Identify which cell holds the provided text, then report its (X, Y) central coordinate. 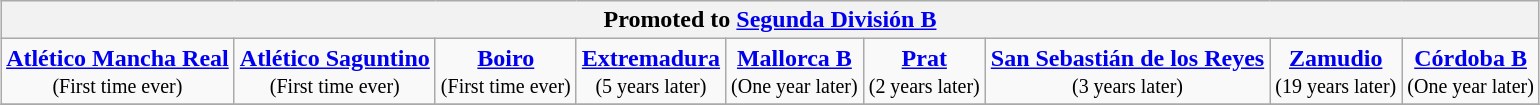
Promoted to Segunda División B (770, 20)
Atlético Saguntino(First time ever) (334, 72)
San Sebastián de los Reyes(3 years later) (1127, 72)
Prat(2 years later) (924, 72)
Atlético Mancha Real(First time ever) (118, 72)
Extremadura(5 years later) (650, 72)
Boiro(First time ever) (506, 72)
Zamudio(19 years later) (1336, 72)
Córdoba B(One year later) (1471, 72)
Mallorca B(One year later) (795, 72)
